Search for the cell housing the specified text and yield its (X, Y) center coordinate. 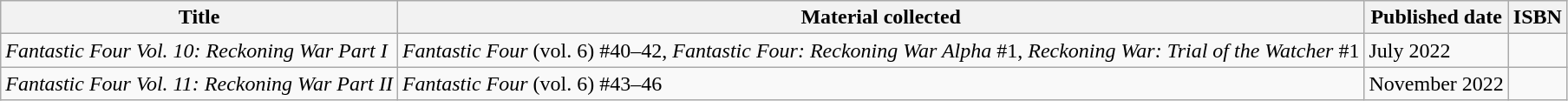
Title (199, 17)
ISBN (1537, 17)
November 2022 (1436, 84)
Fantastic Four Vol. 10: Reckoning War Part I (199, 50)
Fantastic Four (vol. 6) #40–42, Fantastic Four: Reckoning War Alpha #1, Reckoning War: Trial of the Watcher #1 (881, 50)
Fantastic Four Vol. 11: Reckoning War Part II (199, 84)
Material collected (881, 17)
Fantastic Four (vol. 6) #43–46 (881, 84)
July 2022 (1436, 50)
Published date (1436, 17)
